For the text-containing cell, return its midpoint in [x, y] coordinate format. 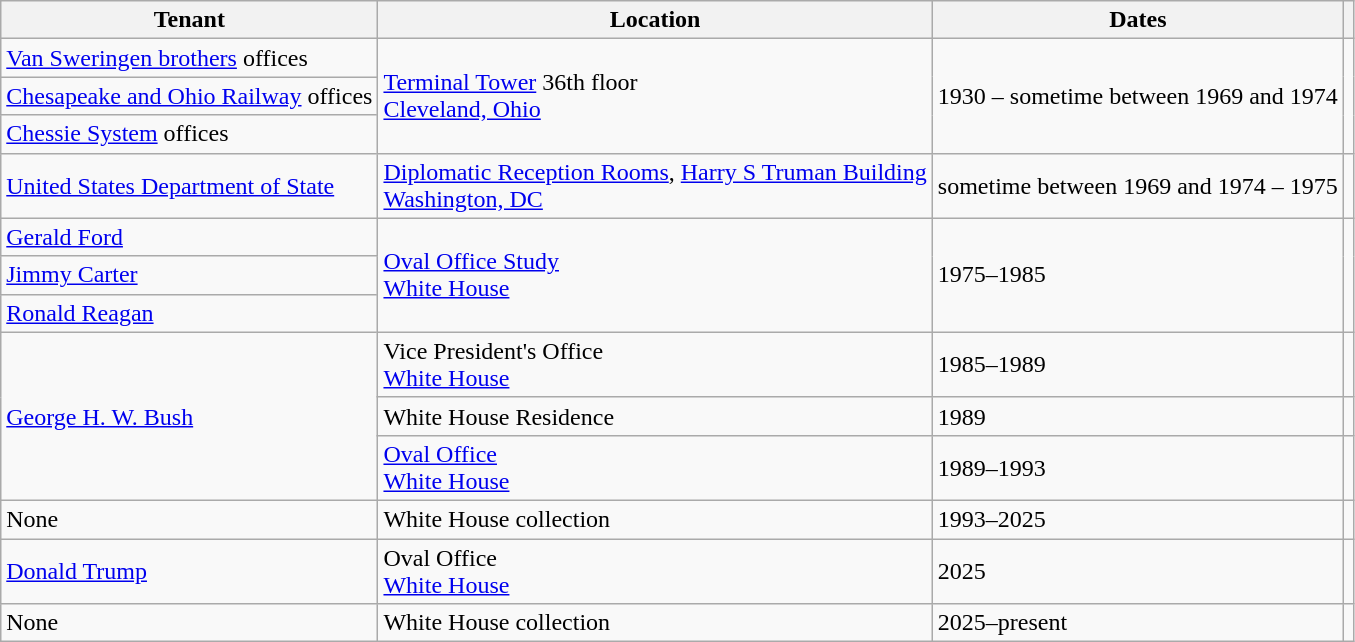
Location [655, 20]
sometime between 1969 and 1974 – 1975 [1138, 186]
Chessie System offices [190, 134]
Ronald Reagan [190, 313]
White House Residence [655, 416]
George H. W. Bush [190, 416]
Oval Office StudyWhite House [655, 275]
1989 [1138, 416]
Dates [1138, 20]
Vice President's OfficeWhite House [655, 364]
1985–1989 [1138, 364]
Diplomatic Reception Rooms, Harry S Truman Building Washington, DC [655, 186]
1930 – sometime between 1969 and 1974 [1138, 96]
1975–1985 [1138, 275]
Tenant [190, 20]
1993–2025 [1138, 519]
Van Sweringen brothers offices [190, 58]
Donald Trump [190, 570]
1989–1993 [1138, 468]
Terminal Tower 36th floor Cleveland, Ohio [655, 96]
United States Department of State [190, 186]
2025–present [1138, 623]
Jimmy Carter [190, 275]
Chesapeake and Ohio Railway offices [190, 96]
Gerald Ford [190, 237]
2025 [1138, 570]
